Search for the cell housing the specified text and yield its (x, y) center coordinate. 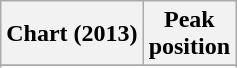
Peakposition (189, 34)
Chart (2013) (72, 34)
